For the text-containing cell, return its midpoint in (X, Y) coordinate format. 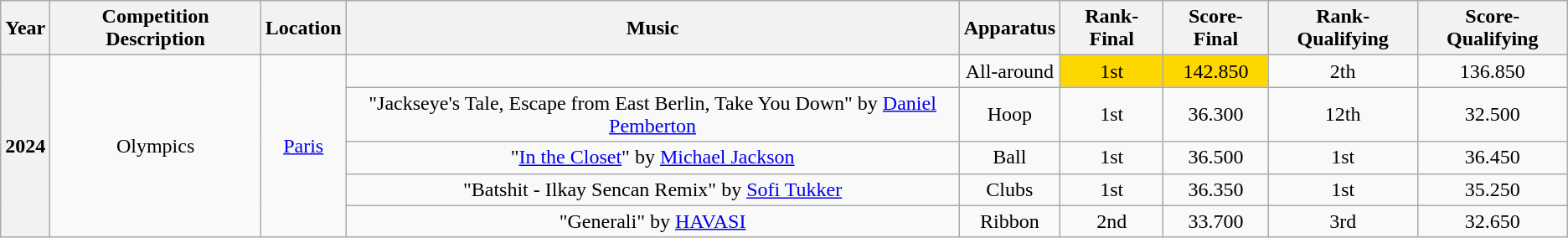
Olympics (156, 146)
142.850 (1216, 71)
Ribbon (1009, 221)
36.500 (1216, 158)
136.850 (1493, 71)
Rank-Final (1112, 28)
Year (25, 28)
Score-Final (1216, 28)
Hoop (1009, 114)
2024 (25, 146)
33.700 (1216, 221)
"In the Closet" by Michael Jackson (652, 158)
Ball (1009, 158)
12th (1343, 114)
35.250 (1493, 189)
"Batshit - Ilkay Sencan Remix" by Sofi Tukker (652, 189)
2th (1343, 71)
Location (303, 28)
Rank-Qualifying (1343, 28)
All-around (1009, 71)
3rd (1343, 221)
2nd (1112, 221)
36.350 (1216, 189)
Paris (303, 146)
Music (652, 28)
32.650 (1493, 221)
"Jackseye's Tale, Escape from East Berlin, Take You Down" by Daniel Pemberton (652, 114)
Competition Description (156, 28)
Score-Qualifying (1493, 28)
"Generali" by HAVASI (652, 221)
36.300 (1216, 114)
36.450 (1493, 158)
Apparatus (1009, 28)
32.500 (1493, 114)
Clubs (1009, 189)
